Provide the [x, y] coordinate of the cell's center where the given text is located.  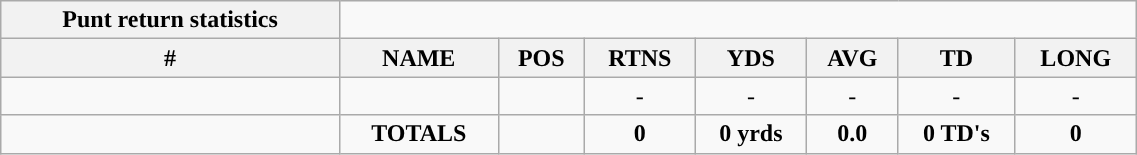
NAME [418, 58]
Punt return statistics [170, 20]
YDS [750, 58]
RTNS [640, 58]
0 TD's [956, 134]
0 yrds [750, 134]
AVG [852, 58]
LONG [1076, 58]
TD [956, 58]
TOTALS [418, 134]
POS [541, 58]
# [170, 58]
0.0 [852, 134]
